Locate the cell with the specified text and output its (x, y) center coordinate. 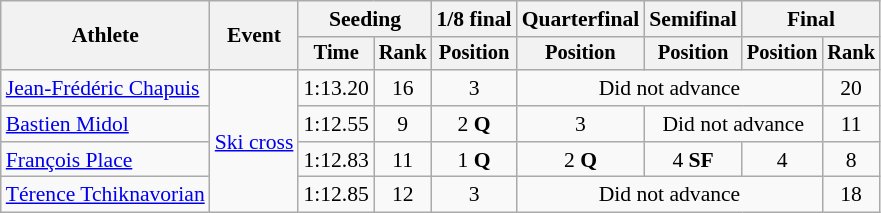
Ski cross (254, 141)
1/8 final (474, 19)
Seeding (364, 19)
Térence Tchiknavorian (106, 195)
1:12.83 (336, 160)
8 (851, 160)
Bastien Midol (106, 124)
1:12.85 (336, 195)
12 (403, 195)
1:13.20 (336, 88)
Athlete (106, 36)
1 Q (474, 160)
18 (851, 195)
Semifinal (693, 19)
4 SF (693, 160)
Time (336, 54)
François Place (106, 160)
4 (782, 160)
20 (851, 88)
16 (403, 88)
Final (811, 19)
9 (403, 124)
1:12.55 (336, 124)
Event (254, 36)
Jean-Frédéric Chapuis (106, 88)
Quarterfinal (581, 19)
